Identify which cell holds the provided text, then report its (X, Y) central coordinate. 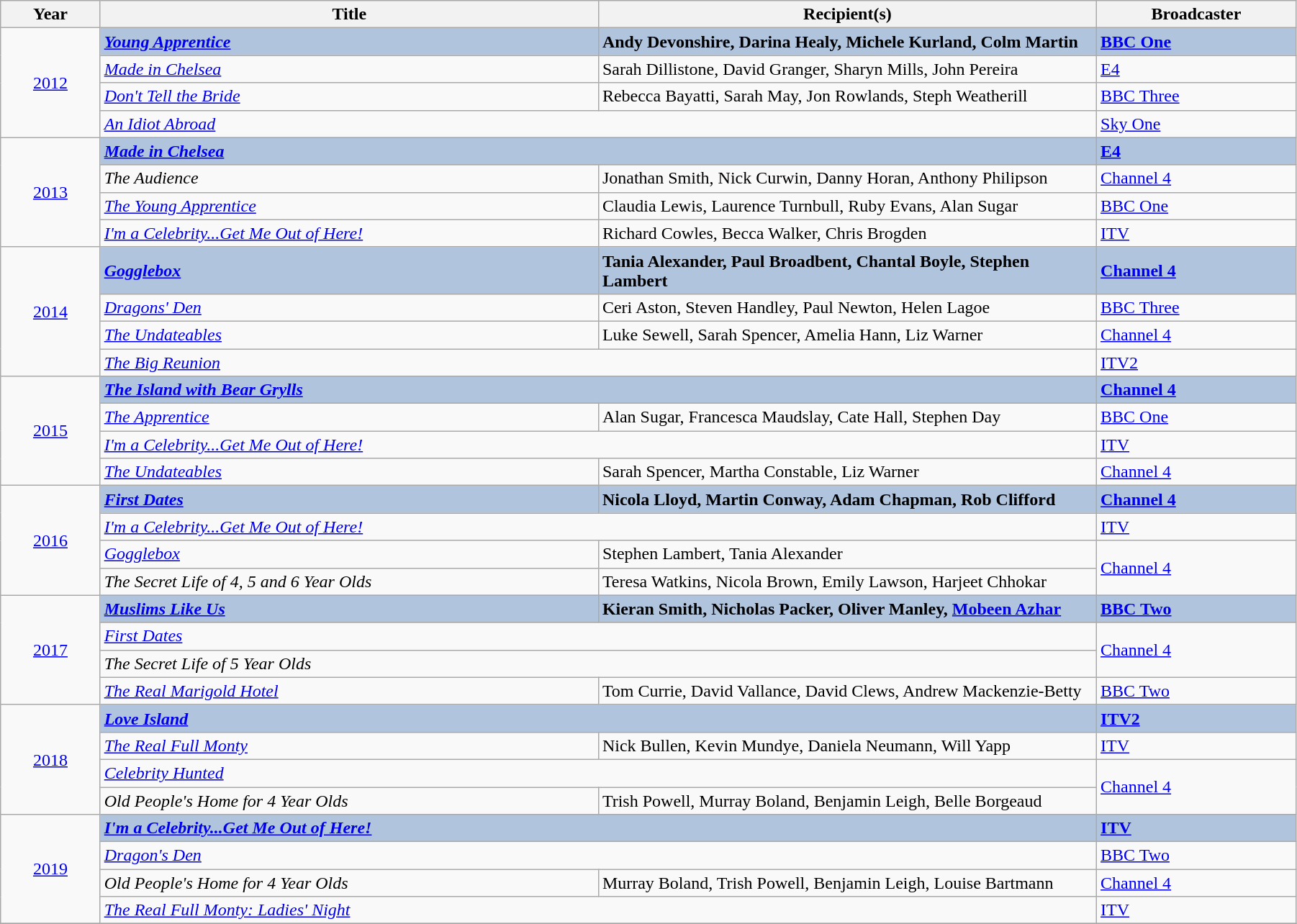
An Idiot Abroad (598, 124)
Murray Boland, Trish Powell, Benjamin Leigh, Louise Bartmann (847, 883)
The Real Marigold Hotel (349, 691)
Year (50, 14)
Celebrity Hunted (598, 773)
Title (349, 14)
Sarah Spencer, Martha Constable, Liz Warner (847, 472)
Teresa Watkins, Nicola Brown, Emily Lawson, Harjeet Chhokar (847, 581)
The Real Full Monty (349, 746)
Stephen Lambert, Tania Alexander (847, 554)
Kieran Smith, Nicholas Packer, Oliver Manley, Mobeen Azhar (847, 609)
Ceri Aston, Steven Handley, Paul Newton, Helen Lagoe (847, 307)
Rebecca Bayatti, Sarah May, Jon Rowlands, Steph Weatherill (847, 96)
2015 (50, 431)
The Island with Bear Grylls (598, 390)
2013 (50, 192)
The Big Reunion (598, 362)
2018 (50, 759)
The Audience (349, 178)
Alan Sugar, Francesca Maudslay, Cate Hall, Stephen Day (847, 417)
Tania Alexander, Paul Broadbent, Chantal Boyle, Stephen Lambert (847, 271)
The Young Apprentice (349, 206)
2014 (50, 311)
The Secret Life of 4, 5 and 6 Year Olds (349, 581)
Nicola Lloyd, Martin Conway, Adam Chapman, Rob Clifford (847, 499)
2016 (50, 540)
Dragon's Den (598, 856)
Nick Bullen, Kevin Mundye, Daniela Neumann, Will Yapp (847, 746)
Sky One (1196, 124)
The Real Full Monty: Ladies' Night (598, 910)
Luke Sewell, Sarah Spencer, Amelia Hann, Liz Warner (847, 335)
Tom Currie, David Vallance, David Clews, Andrew Mackenzie-Betty (847, 691)
Broadcaster (1196, 14)
Young Apprentice (349, 42)
The Apprentice (349, 417)
Don't Tell the Bride (349, 96)
Andy Devonshire, Darina Healy, Michele Kurland, Colm Martin (847, 42)
Trish Powell, Murray Boland, Benjamin Leigh, Belle Borgeaud (847, 801)
Richard Cowles, Becca Walker, Chris Brogden (847, 233)
Sarah Dillistone, David Granger, Sharyn Mills, John Pereira (847, 69)
Claudia Lewis, Laurence Turnbull, Ruby Evans, Alan Sugar (847, 206)
Jonathan Smith, Nick Curwin, Danny Horan, Anthony Philipson (847, 178)
Recipient(s) (847, 14)
Muslims Like Us (349, 609)
The Secret Life of 5 Year Olds (598, 663)
2019 (50, 869)
2012 (50, 83)
Love Island (598, 718)
Dragons' Den (349, 307)
2017 (50, 650)
